Locate the cell with the specified text and output its [x, y] center coordinate. 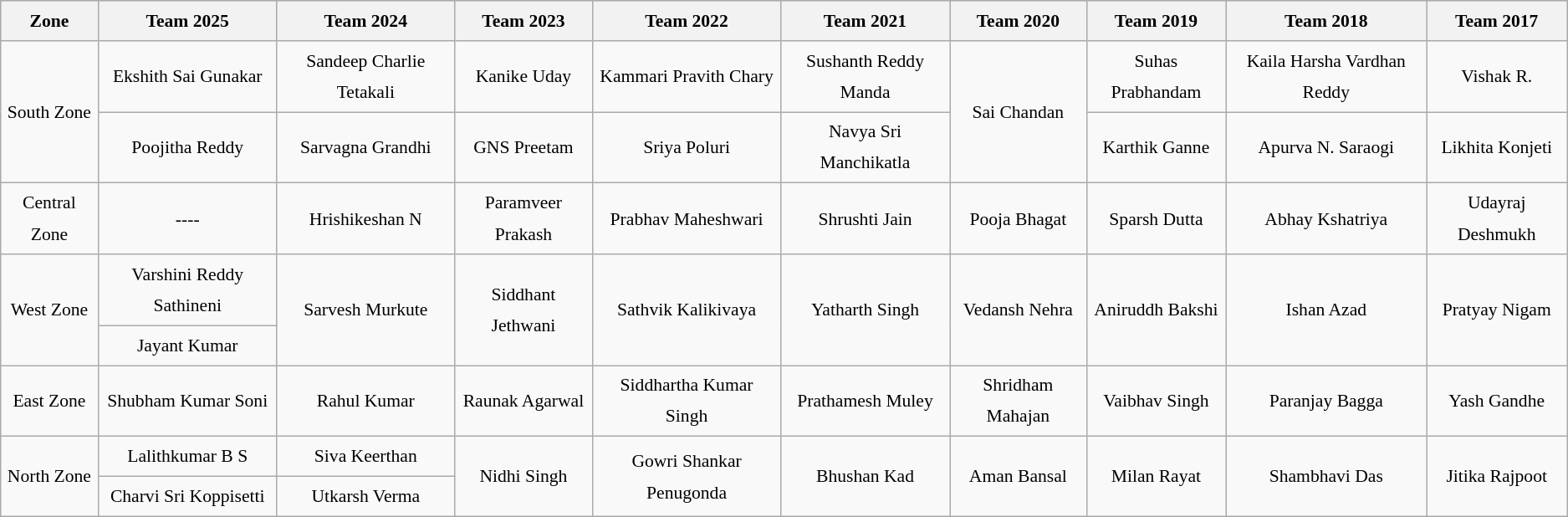
Pooja Bhagat [1019, 219]
Jitika Rajpoot [1497, 477]
Team 2025 [187, 21]
Team 2021 [865, 21]
Sai Chandan [1019, 112]
Shridham Mahajan [1019, 402]
GNS Preetam [524, 147]
Vedansh Nehra [1019, 310]
Sparsh Dutta [1156, 219]
Shambhavi Das [1326, 477]
West Zone [49, 310]
Kaila Harsha Vardhan Reddy [1326, 77]
Prabhav Maheshwari [687, 219]
Sarvesh Murkute [365, 310]
Shrushti Jain [865, 219]
Yash Gandhe [1497, 402]
Paranjay Bagga [1326, 402]
Central Zone [49, 219]
Apurva N. Saraogi [1326, 147]
Lalithkumar B S [187, 457]
Varshini Reddy Sathineni [187, 289]
Team 2023 [524, 21]
Ishan Azad [1326, 310]
East Zone [49, 402]
Suhas Prabhandam [1156, 77]
Kanike Uday [524, 77]
Shubham Kumar Soni [187, 402]
Vaibhav Singh [1156, 402]
Yatharth Singh [865, 310]
Pratyay Nigam [1497, 310]
Sushanth Reddy Manda [865, 77]
Team 2024 [365, 21]
Utkarsh Verma [365, 497]
Navya Sri Manchikatla [865, 147]
Team 2019 [1156, 21]
Siddhant Jethwani [524, 310]
Team 2022 [687, 21]
Team 2018 [1326, 21]
Kammari Pravith Chary [687, 77]
Vishak R. [1497, 77]
Abhay Kshatriya [1326, 219]
Paramveer Prakash [524, 219]
Aman Bansal [1019, 477]
Prathamesh Muley [865, 402]
Karthik Ganne [1156, 147]
Milan Rayat [1156, 477]
---- [187, 219]
South Zone [49, 112]
Team 2017 [1497, 21]
Sriya Poluri [687, 147]
Siddhartha Kumar Singh [687, 402]
North Zone [49, 477]
Siva Keerthan [365, 457]
Charvi Sri Koppisetti [187, 497]
Likhita Konjeti [1497, 147]
Hrishikeshan N [365, 219]
Rahul Kumar [365, 402]
Jayant Kumar [187, 346]
Aniruddh Bakshi [1156, 310]
Bhushan Kad [865, 477]
Team 2020 [1019, 21]
Zone [49, 21]
Sandeep Charlie Tetakali [365, 77]
Raunak Agarwal [524, 402]
Gowri Shankar Penugonda [687, 477]
Sathvik Kalikivaya [687, 310]
Poojitha Reddy [187, 147]
Nidhi Singh [524, 477]
Ekshith Sai Gunakar [187, 77]
Udayraj Deshmukh [1497, 219]
Sarvagna Grandhi [365, 147]
